Pinpoint the cell where the given text exists, returning its [X, Y] midpoint coordinate. 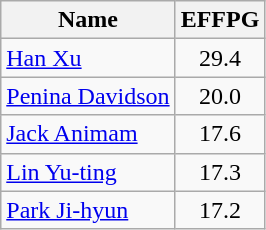
17.3 [220, 172]
20.0 [220, 96]
Lin Yu-ting [88, 172]
Han Xu [88, 58]
17.2 [220, 210]
Jack Animam [88, 134]
29.4 [220, 58]
Penina Davidson [88, 96]
Park Ji-hyun [88, 210]
EFFPG [220, 20]
17.6 [220, 134]
Name [88, 20]
